Return the [x, y] coordinate for the center point of the cell that contains the specified text.  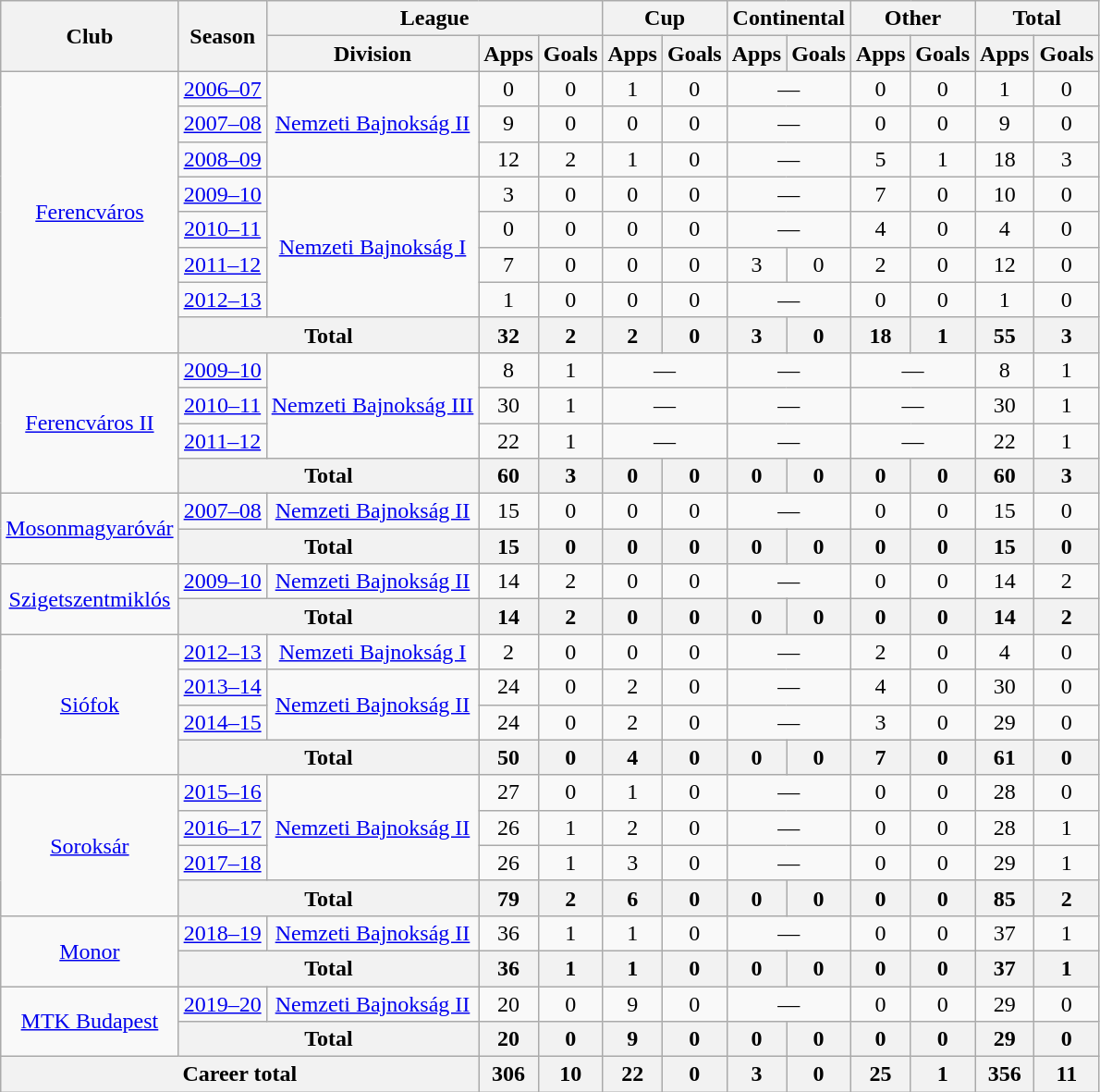
6 [632, 898]
Club [90, 36]
27 [508, 792]
55 [1005, 335]
11 [1067, 1074]
25 [880, 1074]
2019–20 [222, 1003]
2017–18 [222, 863]
Monor [90, 951]
5 [880, 159]
2016–17 [222, 828]
2018–19 [222, 933]
Mosonmagyaróvár [90, 529]
MTK Budapest [90, 1021]
2006–07 [222, 89]
2015–16 [222, 792]
32 [508, 335]
Continental [788, 18]
Cup [665, 18]
Siófok [90, 705]
2013–14 [222, 687]
League [434, 18]
Season [222, 36]
Other [912, 18]
2014–15 [222, 722]
356 [1005, 1074]
Career total [240, 1074]
Nemzeti Bajnokság III [373, 405]
306 [508, 1074]
Ferencváros II [90, 423]
Szigetszentmiklós [90, 599]
Division [373, 54]
85 [1005, 898]
Soroksár [90, 845]
2008–09 [222, 159]
50 [508, 757]
Ferencváros [90, 212]
61 [1005, 757]
79 [508, 898]
